Search for the cell housing the specified text and yield its [X, Y] center coordinate. 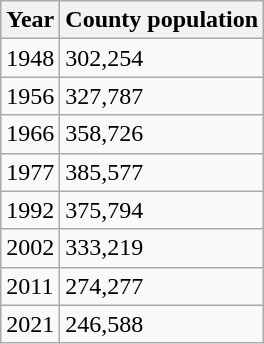
385,577 [162, 172]
2002 [30, 248]
1956 [30, 96]
1992 [30, 210]
274,277 [162, 286]
2011 [30, 286]
1977 [30, 172]
358,726 [162, 134]
1948 [30, 58]
375,794 [162, 210]
2021 [30, 324]
327,787 [162, 96]
302,254 [162, 58]
333,219 [162, 248]
County population [162, 20]
Year [30, 20]
246,588 [162, 324]
1966 [30, 134]
